Pinpoint the cell where the given text exists, returning its (x, y) midpoint coordinate. 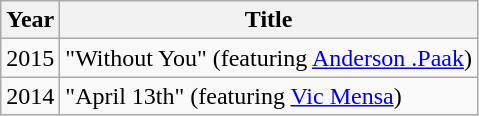
2015 (30, 58)
"April 13th" (featuring Vic Mensa) (269, 96)
"Without You" (featuring Anderson .Paak) (269, 58)
Title (269, 20)
Year (30, 20)
2014 (30, 96)
